Output the [X, Y] coordinate of the center of the cell containing the given text.  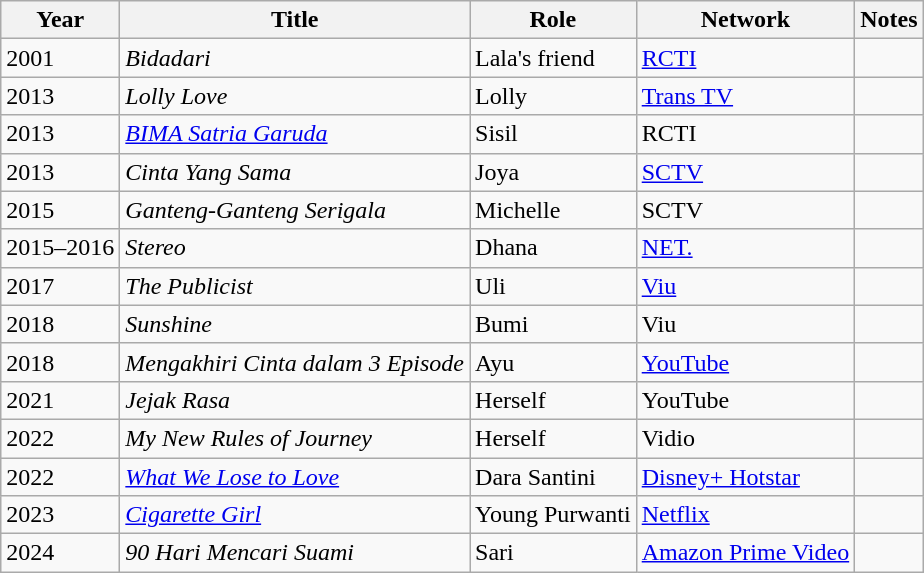
Amazon Prime Video [745, 553]
Vidio [745, 438]
Role [554, 20]
Year [60, 20]
Michelle [554, 210]
2015 [60, 210]
2001 [60, 58]
My New Rules of Journey [295, 438]
2024 [60, 553]
Joya [554, 172]
Sari [554, 553]
Bumi [554, 324]
Dara Santini [554, 477]
Disney+ Hotstar [745, 477]
Lala's friend [554, 58]
Network [745, 20]
2015–2016 [60, 248]
Bidadari [295, 58]
Cinta Yang Sama [295, 172]
Uli [554, 286]
Young Purwanti [554, 515]
NET. [745, 248]
Netflix [745, 515]
2021 [60, 400]
Stereo [295, 248]
The Publicist [295, 286]
2017 [60, 286]
Lolly [554, 96]
Jejak Rasa [295, 400]
Sunshine [295, 324]
Ganteng-Ganteng Serigala [295, 210]
Sisil [554, 134]
Notes [889, 20]
Title [295, 20]
What We Lose to Love [295, 477]
Dhana [554, 248]
Lolly Love [295, 96]
Cigarette Girl [295, 515]
90 Hari Mencari Suami [295, 553]
2023 [60, 515]
Ayu [554, 362]
BIMA Satria Garuda [295, 134]
Mengakhiri Cinta dalam 3 Episode [295, 362]
Trans TV [745, 96]
